From the cell containing the given text, extract its center point as (x, y) coordinate. 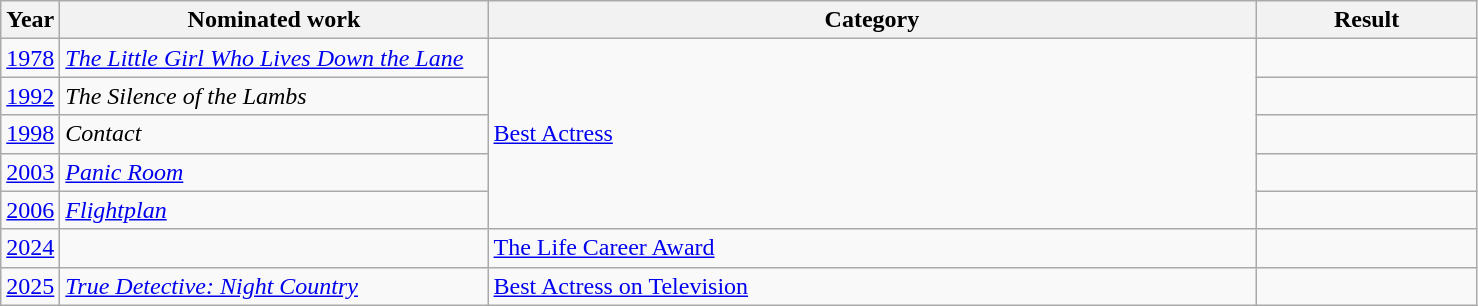
1992 (30, 96)
True Detective: Night Country (274, 286)
2003 (30, 172)
1978 (30, 58)
Best Actress (872, 134)
2024 (30, 248)
Panic Room (274, 172)
Flightplan (274, 210)
2025 (30, 286)
Contact (274, 134)
Nominated work (274, 20)
The Life Career Award (872, 248)
Category (872, 20)
Result (1366, 20)
Year (30, 20)
Best Actress on Television (872, 286)
2006 (30, 210)
1998 (30, 134)
The Little Girl Who Lives Down the Lane (274, 58)
The Silence of the Lambs (274, 96)
